Extract the [X, Y] coordinate from the center of the cell holding the provided text.  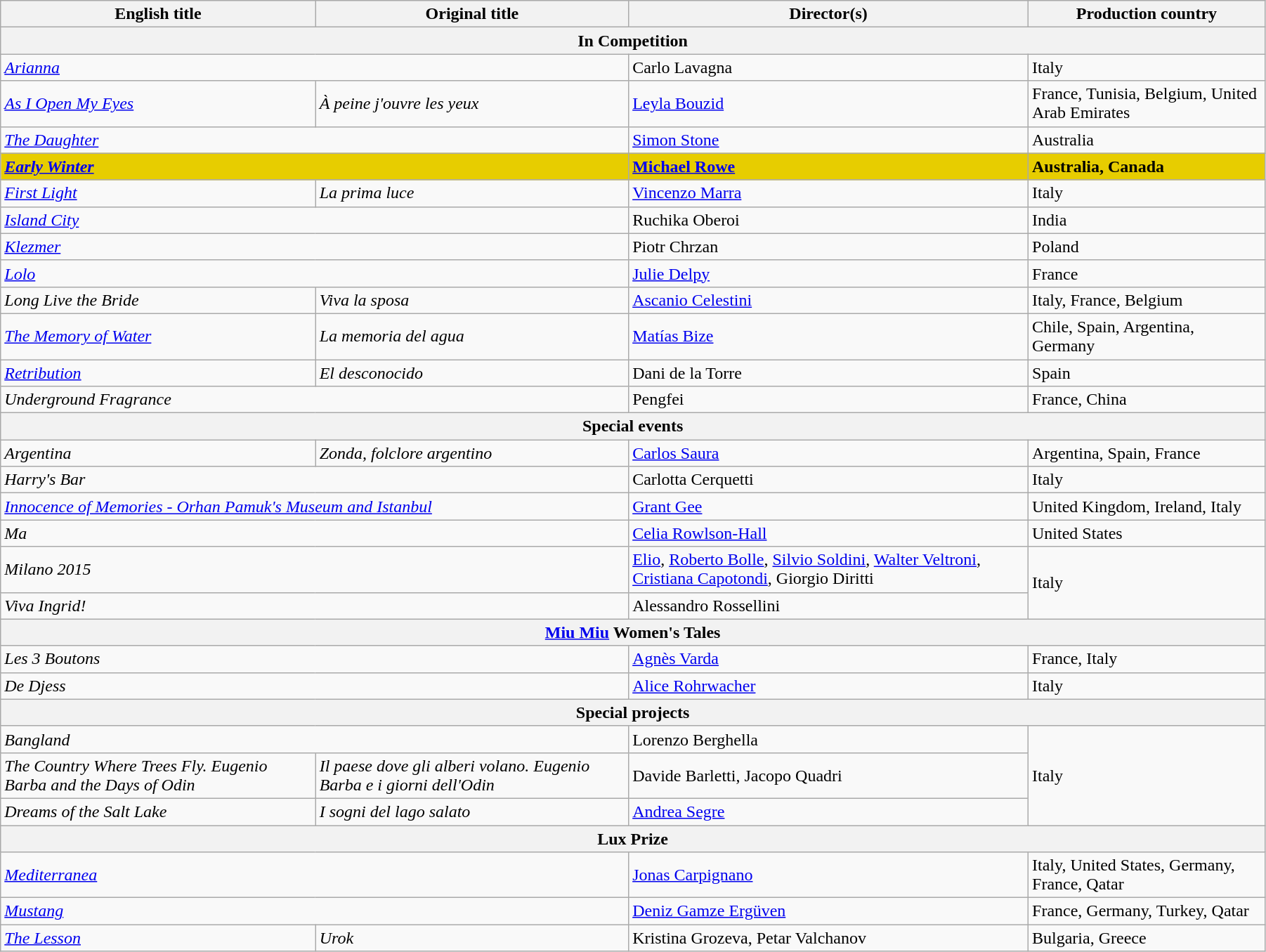
France, China [1147, 400]
Dani de la Torre [829, 373]
Lorenzo Berghella [829, 739]
The Memory of Water [158, 336]
Grant Gee [829, 507]
I sogni del lago salato [472, 811]
Carlotta Cerquetti [829, 480]
Carlo Lavagna [829, 67]
Special events [633, 426]
Retribution [158, 373]
Zonda, folclore argentino [472, 453]
Alice Rohrwacher [829, 686]
Mustang [315, 911]
In Competition [633, 41]
Poland [1147, 247]
Piotr Chrzan [829, 247]
United Kingdom, Ireland, Italy [1147, 507]
Vincenzo Marra [829, 193]
France [1147, 273]
Innocence of Memories - Orhan Pamuk's Museum and Istanbul [315, 507]
Matías Bize [829, 336]
Carlos Saura [829, 453]
Alessandro Rossellini [829, 606]
À peine j'ouvre les yeux [472, 104]
Argentina, Spain, France [1147, 453]
Andrea Segre [829, 811]
France, Tunisia, Belgium, United Arab Emirates [1147, 104]
El desconocido [472, 373]
Pengfei [829, 400]
Leyla Bouzid [829, 104]
Bulgaria, Greece [1147, 938]
Agnès Varda [829, 659]
Mediterranea [315, 875]
Il paese dove gli alberi volano. Eugenio Barba e i giorni dell'Odin [472, 776]
Jonas Carpignano [829, 875]
Dreams of the Salt Lake [158, 811]
Lolo [315, 273]
Harry's Bar [315, 480]
Director(s) [829, 14]
English title [158, 14]
Kristina Grozeva, Petar Valchanov [829, 938]
La memoria del agua [472, 336]
Australia, Canada [1147, 167]
Elio, Roberto Bolle, Silvio Soldini, Walter Veltroni, Cristiana Capotondi, Giorgio Diritti [829, 569]
Julie Delpy [829, 273]
Milano 2015 [315, 569]
Lux Prize [633, 838]
Underground Fragrance [315, 400]
Michael Rowe [829, 167]
La prima luce [472, 193]
Italy, United States, Germany, France, Qatar [1147, 875]
Viva la sposa [472, 300]
The Country Where Trees Fly. Eugenio Barba and the Days of Odin [158, 776]
Special projects [633, 712]
India [1147, 220]
Australia [1147, 140]
Urok [472, 938]
Ma [315, 533]
Island City [315, 220]
United States [1147, 533]
The Daughter [315, 140]
Production country [1147, 14]
France, Germany, Turkey, Qatar [1147, 911]
Argentina [158, 453]
Ascanio Celestini [829, 300]
Chile, Spain, Argentina, Germany [1147, 336]
Viva Ingrid! [315, 606]
Ruchika Oberoi [829, 220]
Simon Stone [829, 140]
Long Live the Bride [158, 300]
Bangland [315, 739]
Klezmer [315, 247]
First Light [158, 193]
Deniz Gamze Ergüven [829, 911]
Arianna [315, 67]
As I Open My Eyes [158, 104]
Original title [472, 14]
Celia Rowlson-Hall [829, 533]
Italy, France, Belgium [1147, 300]
Miu Miu Women's Tales [633, 632]
Spain [1147, 373]
Early Winter [315, 167]
The Lesson [158, 938]
France, Italy [1147, 659]
De Djess [315, 686]
Davide Barletti, Jacopo Quadri [829, 776]
Les 3 Boutons [315, 659]
